Return the [x, y] coordinate for the center point of the cell that contains the specified text.  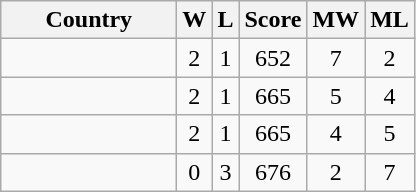
3 [226, 172]
676 [273, 172]
W [194, 20]
Country [89, 20]
ML [390, 20]
0 [194, 172]
652 [273, 58]
Score [273, 20]
MW [336, 20]
L [226, 20]
